Detect which cell encompasses the target text, then output its (X, Y) center coordinate. 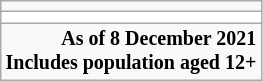
As of 8 December 2021 Includes population aged 12+ (131, 52)
